For the text-containing cell, return its midpoint in (x, y) coordinate format. 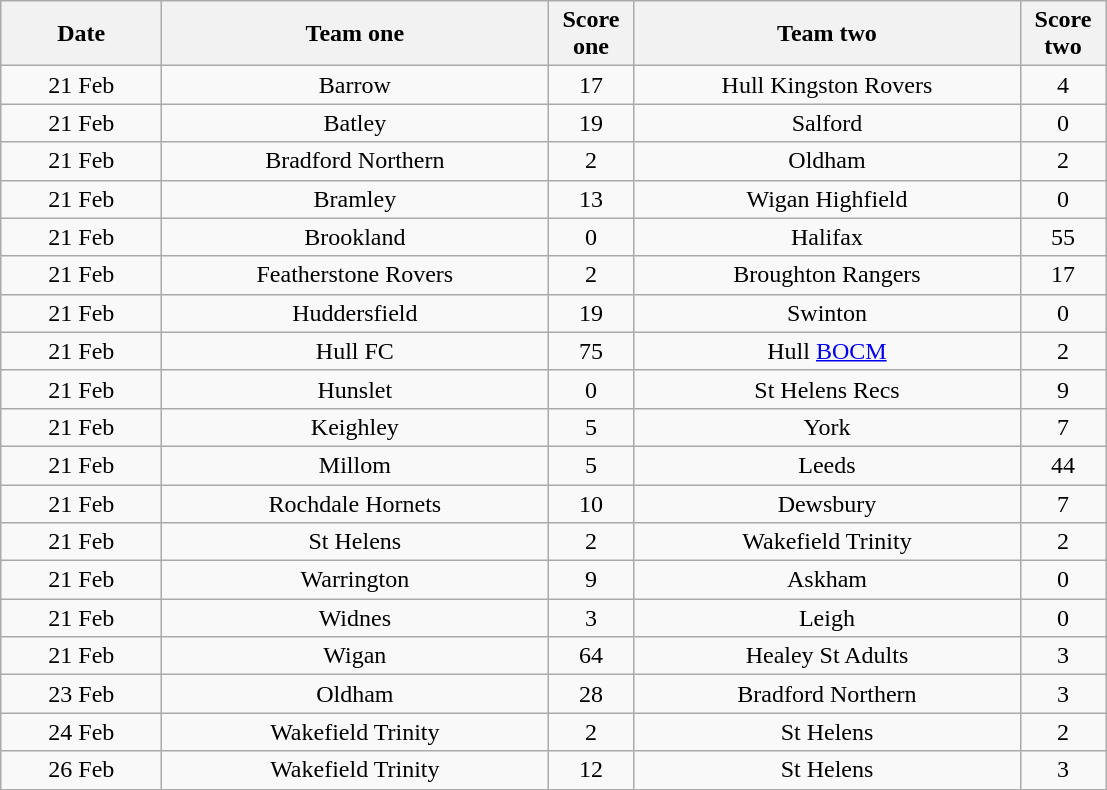
Team one (355, 34)
4 (1063, 85)
Score two (1063, 34)
Wigan Highfield (827, 199)
64 (591, 656)
28 (591, 694)
St Helens Recs (827, 389)
Hull BOCM (827, 351)
Leigh (827, 618)
Salford (827, 123)
Dewsbury (827, 503)
Date (82, 34)
Score one (591, 34)
Warrington (355, 580)
Hull Kingston Rovers (827, 85)
Keighley (355, 427)
Hunslet (355, 389)
Widnes (355, 618)
Hull FC (355, 351)
Brookland (355, 237)
York (827, 427)
Team two (827, 34)
Askham (827, 580)
Featherstone Rovers (355, 275)
Rochdale Hornets (355, 503)
24 Feb (82, 732)
26 Feb (82, 770)
Barrow (355, 85)
Healey St Adults (827, 656)
Swinton (827, 313)
Bramley (355, 199)
Millom (355, 465)
Broughton Rangers (827, 275)
55 (1063, 237)
23 Feb (82, 694)
12 (591, 770)
Halifax (827, 237)
75 (591, 351)
10 (591, 503)
Huddersfield (355, 313)
Wigan (355, 656)
Batley (355, 123)
Leeds (827, 465)
44 (1063, 465)
13 (591, 199)
